Locate the cell with the specified text and output its (X, Y) center coordinate. 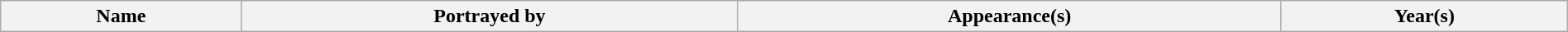
Year(s) (1424, 16)
Portrayed by (490, 16)
Name (121, 16)
Appearance(s) (1009, 16)
